Pinpoint the cell where the given text exists, returning its [X, Y] midpoint coordinate. 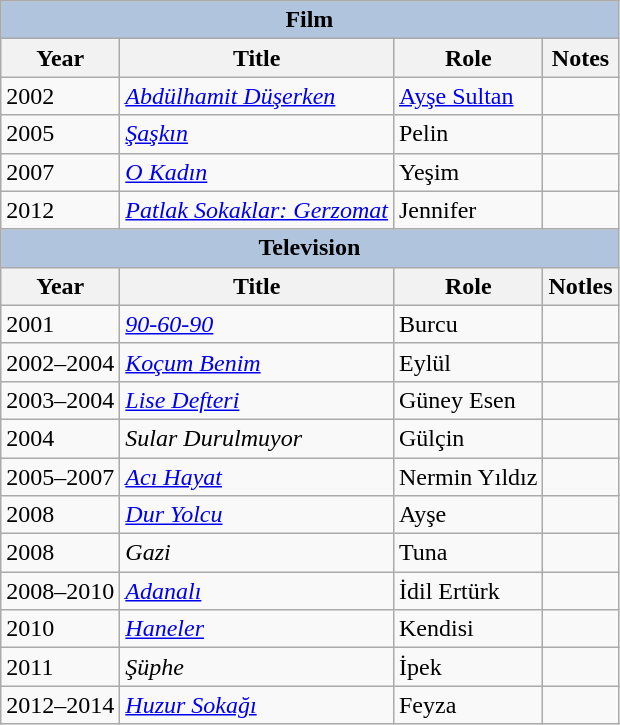
2008–2010 [60, 591]
Notes [580, 58]
Güney Esen [468, 400]
Ayşe [468, 515]
Patlak Sokaklar: Gerzomat [257, 210]
Tuna [468, 553]
Abdülhamit Düşerken [257, 96]
Nermin Yıldız [468, 477]
Kendisi [468, 629]
2003–2004 [60, 400]
Pelin [468, 134]
Notles [580, 286]
90-60-90 [257, 324]
Eylül [468, 362]
2011 [60, 667]
Koçum Benim [257, 362]
2004 [60, 438]
Şaşkın [257, 134]
İpek [468, 667]
Feyza [468, 705]
Sular Durulmuyor [257, 438]
2002 [60, 96]
2005–2007 [60, 477]
Acı Hayat [257, 477]
İdil Ertürk [468, 591]
Jennifer [468, 210]
Gazi [257, 553]
Şüphe [257, 667]
O Kadın [257, 172]
Gülçin [468, 438]
Adanalı [257, 591]
Dur Yolcu [257, 515]
Yeşim [468, 172]
Television [310, 248]
Burcu [468, 324]
2002–2004 [60, 362]
2012 [60, 210]
Huzur Sokağı [257, 705]
Ayşe Sultan [468, 96]
Haneler [257, 629]
2010 [60, 629]
2005 [60, 134]
Film [310, 20]
Lise Defteri [257, 400]
2007 [60, 172]
2012–2014 [60, 705]
2001 [60, 324]
